From the cell containing the given text, extract its center point as (X, Y) coordinate. 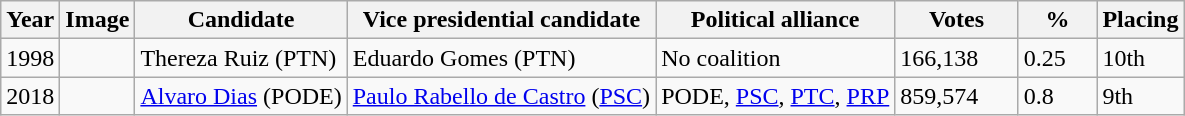
10th (1140, 58)
Year (30, 20)
1998 (30, 58)
9th (1140, 96)
Alvaro Dias (PODE) (241, 96)
Eduardo Gomes (PTN) (501, 58)
Vice presidential candidate (501, 20)
Image (98, 20)
Paulo Rabello de Castro (PSC) (501, 96)
Candidate (241, 20)
166,138 (957, 58)
% (1058, 20)
Votes (957, 20)
2018 (30, 96)
Thereza Ruiz (PTN) (241, 58)
Political alliance (776, 20)
No coalition (776, 58)
859,574 (957, 96)
0.8 (1058, 96)
PODE, PSC, PTC, PRP (776, 96)
0.25 (1058, 58)
Placing (1140, 20)
